Return the [x, y] coordinate for the center point of the cell that contains the specified text.  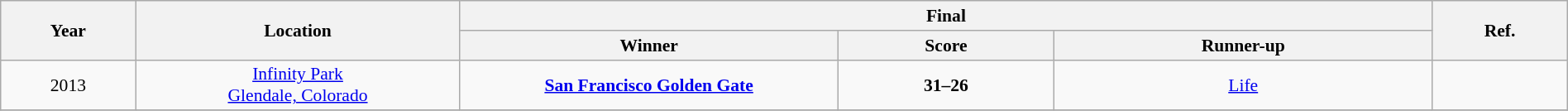
San Francisco Golden Gate [648, 84]
Location [298, 30]
Winner [648, 46]
31–26 [946, 84]
Score [946, 46]
2013 [68, 84]
Ref. [1500, 30]
Life [1244, 84]
Final [946, 16]
Year [68, 30]
Infinity ParkGlendale, Colorado [298, 84]
Runner-up [1244, 46]
